Identify which cell holds the provided text, then report its [X, Y] central coordinate. 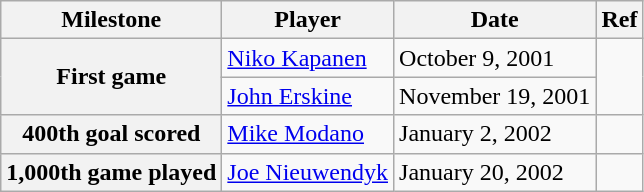
John Erskine [308, 96]
October 9, 2001 [495, 58]
Mike Modano [308, 134]
Joe Nieuwendyk [308, 172]
1,000th game played [112, 172]
Niko Kapanen [308, 58]
November 19, 2001 [495, 96]
Ref [620, 20]
First game [112, 77]
January 2, 2002 [495, 134]
Milestone [112, 20]
Date [495, 20]
Player [308, 20]
400th goal scored [112, 134]
January 20, 2002 [495, 172]
